Scan for the cell matching the given text and deliver its [X, Y] coordinate at center. 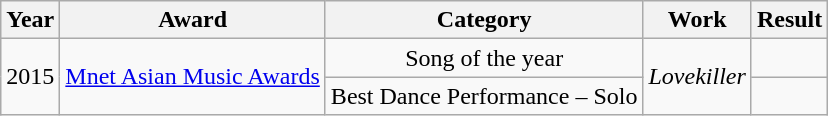
Result [789, 20]
Award [193, 20]
Lovekiller [697, 77]
Year [30, 20]
Mnet Asian Music Awards [193, 77]
Song of the year [484, 58]
Category [484, 20]
Work [697, 20]
2015 [30, 77]
Best Dance Performance – Solo [484, 96]
